Return the [X, Y] coordinate for the center point of the cell that contains the specified text.  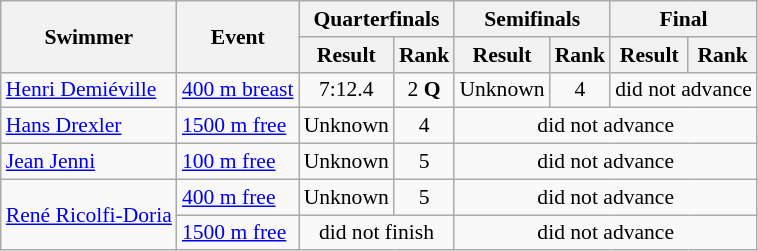
Jean Jenni [89, 162]
2 Q [424, 90]
Hans Drexler [89, 126]
100 m free [238, 162]
Henri Demiéville [89, 90]
400 m breast [238, 90]
7:12.4 [346, 90]
Final [684, 19]
did not finish [377, 233]
Swimmer [89, 36]
Event [238, 36]
René Ricolfi-Doria [89, 214]
Quarterfinals [377, 19]
Semifinals [532, 19]
400 m free [238, 197]
